Scan for the cell matching the given text and deliver its (X, Y) coordinate at center. 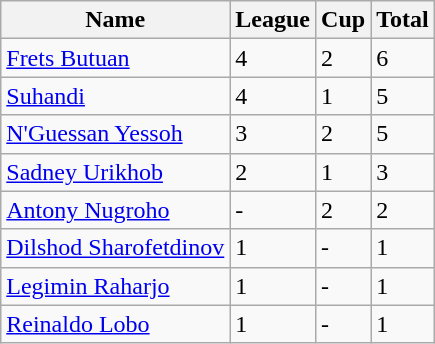
Legimin Raharjo (116, 286)
Cup (344, 20)
Reinaldo Lobo (116, 324)
Frets Butuan (116, 58)
Antony Nugroho (116, 210)
Dilshod Sharofetdinov (116, 248)
Total (403, 20)
League (273, 20)
Sadney Urikhob (116, 172)
Name (116, 20)
N'Guessan Yessoh (116, 134)
6 (403, 58)
Suhandi (116, 96)
